For the text-containing cell, return its midpoint in (X, Y) coordinate format. 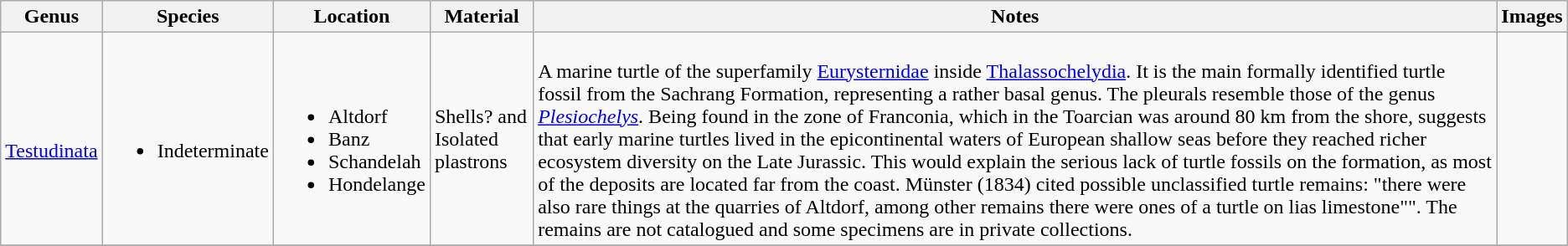
AltdorfBanzSchandelahHondelange (352, 139)
Images (1532, 17)
Location (352, 17)
Material (481, 17)
Species (188, 17)
Indeterminate (188, 139)
Shells? and Isolated plastrons (481, 139)
Notes (1015, 17)
Testudinata (52, 139)
Genus (52, 17)
